Identify which cell holds the provided text, then report its (x, y) central coordinate. 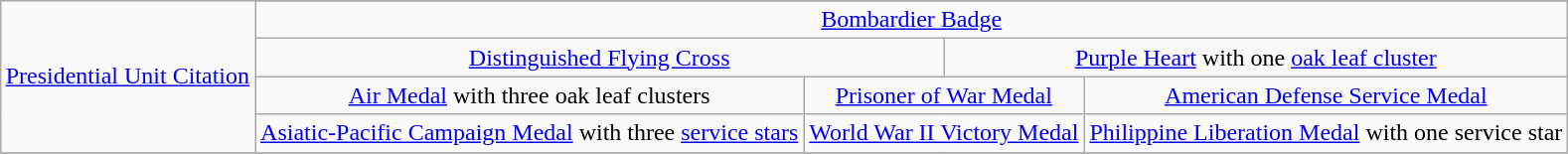
Air Medal with three oak leaf clusters (530, 95)
Asiatic-Pacific Campaign Medal with three service stars (530, 133)
Philippine Liberation Medal with one service star (1326, 133)
Purple Heart with one oak leaf cluster (1256, 58)
Distinguished Flying Cross (600, 58)
Bombardier Badge (912, 20)
Presidential Unit Citation (127, 77)
World War II Victory Medal (944, 133)
Prisoner of War Medal (944, 95)
American Defense Service Medal (1326, 95)
